Pinpoint the cell where the given text exists, returning its [x, y] midpoint coordinate. 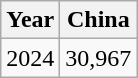
China [98, 20]
Year [30, 20]
2024 [30, 58]
30,967 [98, 58]
